Scan for the cell matching the given text and deliver its (x, y) coordinate at center. 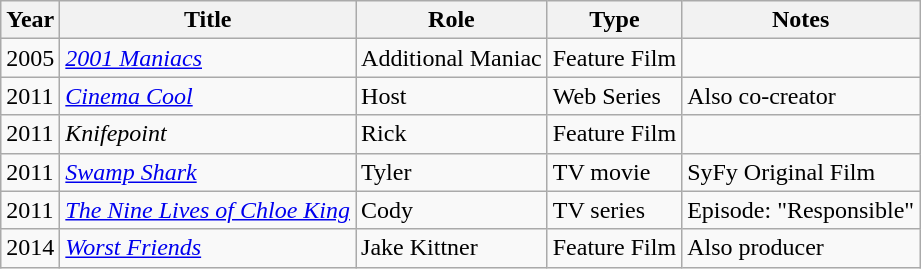
Year (30, 20)
Role (452, 20)
Notes (801, 20)
Also producer (801, 248)
Rick (452, 134)
Additional Maniac (452, 58)
Cinema Cool (208, 96)
Title (208, 20)
SyFy Original Film (801, 172)
Swamp Shark (208, 172)
2014 (30, 248)
TV movie (614, 172)
Host (452, 96)
Type (614, 20)
Also co-creator (801, 96)
The Nine Lives of Chloe King (208, 210)
Jake Kittner (452, 248)
Tyler (452, 172)
TV series (614, 210)
Episode: "Responsible" (801, 210)
2005 (30, 58)
Worst Friends (208, 248)
Cody (452, 210)
Web Series (614, 96)
2001 Maniacs (208, 58)
Knifepoint (208, 134)
